Return (x, y) of the center of cell containing provided text 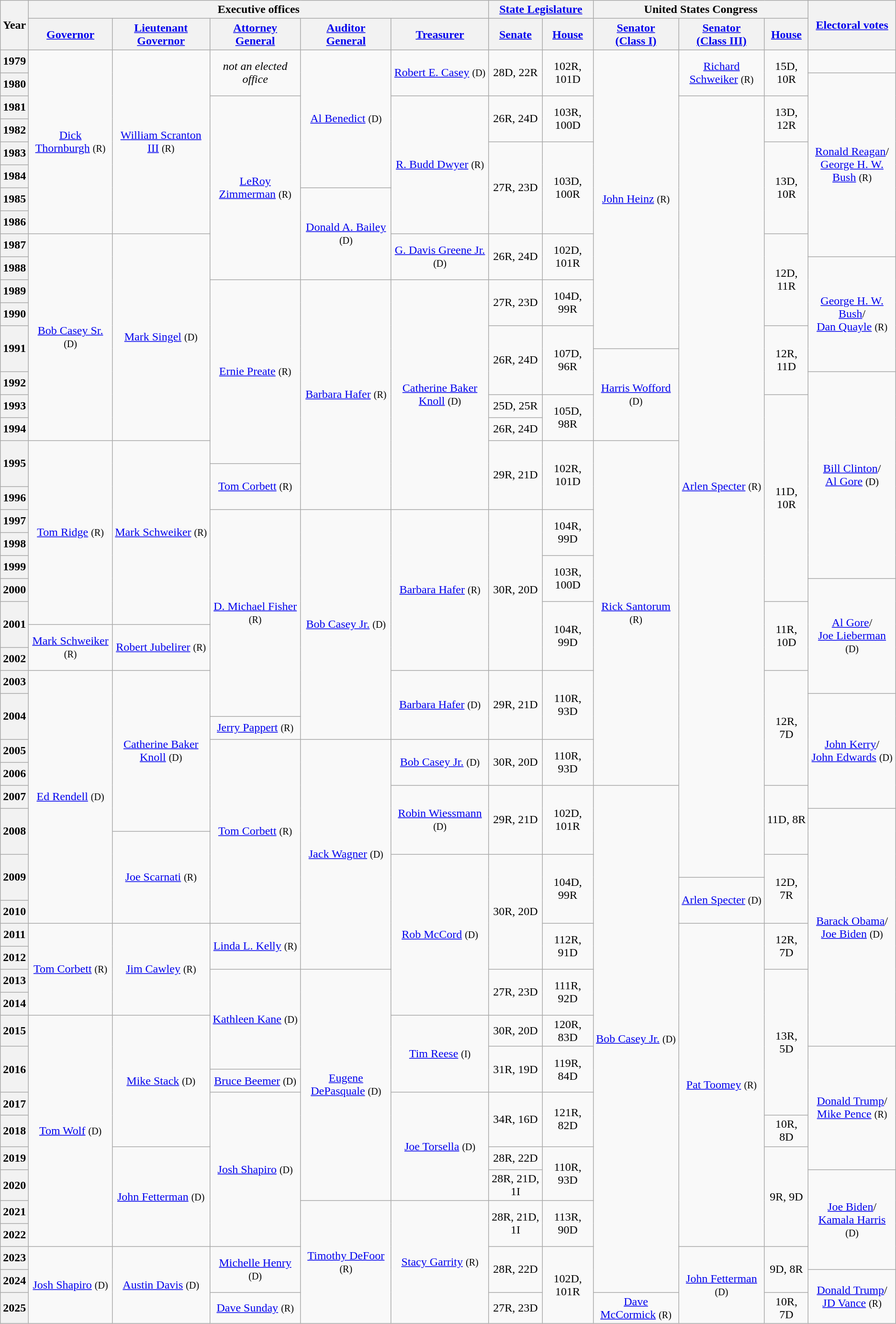
2004 (14, 716)
Robert Jubelirer (R) (161, 647)
12D, 7R (786, 889)
Joe Scarnati (R) (161, 877)
Pat Toomey (R) (722, 1085)
28D, 22R (515, 73)
Dick Thornburgh (R) (71, 142)
Harris Wofford (D) (636, 395)
Austin Davis (D) (161, 1285)
Tom Ridge (R) (71, 532)
1999 (14, 567)
Eugene DePasquale (D) (346, 1085)
10R, 8D (786, 1131)
2014 (14, 1004)
Mark Singel (D) (161, 337)
1980 (14, 84)
15D, 10R (786, 73)
Barbara Hafer (D) (439, 705)
Ernie Preate (R) (255, 372)
1994 (14, 429)
1995 (14, 464)
2018 (14, 1131)
Donald Trump/JD Vance (R) (852, 1297)
9R, 9D (786, 1196)
2008 (14, 831)
11R, 10D (786, 636)
John Kerry/John Edwards (D) (852, 751)
2016 (14, 1069)
not an elected office (255, 73)
13R, 5D (786, 1042)
1982 (14, 130)
State Legislature (541, 10)
120R, 83D (568, 1030)
2012 (14, 958)
United States Congress (701, 10)
2002 (14, 659)
Al Benedict (D) (346, 119)
1998 (14, 544)
Electoral votes (852, 25)
113R, 90D (568, 1223)
121R, 82D (568, 1120)
31R, 19D (515, 1069)
Tom Wolf (D) (71, 1131)
11D, 10R (786, 498)
LieutenantGovernor (161, 34)
1996 (14, 498)
1984 (14, 176)
Rick Santorum (R) (636, 613)
2000 (14, 590)
2015 (14, 1030)
Linda L. Kelly (R) (255, 946)
2010 (14, 912)
Robin Wiessmann (D) (439, 820)
2009 (14, 877)
Stacy Garrity (R) (439, 1262)
Year (14, 25)
2023 (14, 1258)
2005 (14, 751)
1983 (14, 153)
Senator(Class III) (722, 34)
1993 (14, 406)
Timothy DeFoor (R) (346, 1262)
Jack Wagner (D) (346, 854)
Barack Obama/Joe Biden (D) (852, 927)
9D, 8R (786, 1269)
13D, 12R (786, 119)
AuditorGeneral (346, 34)
Ed Rendell (D) (71, 797)
Ronald Reagan/George H. W. Bush (R) (852, 165)
Arlen Specter (D) (722, 900)
AttorneyGeneral (255, 34)
1987 (14, 245)
2024 (14, 1281)
1990 (14, 314)
12D, 11R (786, 280)
12R, 11D (786, 360)
Donald A. Bailey (D) (346, 234)
Dave Sunday (R) (255, 1308)
1989 (14, 291)
Bob Casey Sr. (D) (71, 337)
2021 (14, 1212)
Donald Trump/Mike Pence (R) (852, 1108)
1979 (14, 61)
111R, 92D (568, 992)
Bill Clinton/Al Gore (D) (852, 475)
Kathleen Kane (D) (255, 1019)
LeRoy Zimmerman (R) (255, 188)
1986 (14, 222)
Governor (71, 34)
Senator(Class I) (636, 34)
Arlen Specter (R) (722, 487)
1991 (14, 349)
2017 (14, 1104)
2007 (14, 797)
D. Michael Fisher (R) (255, 613)
Michelle Henry (D) (255, 1269)
Joe Biden/Kamala Harris (D) (852, 1219)
2003 (14, 682)
Mike Stack (D) (161, 1081)
Treasurer (439, 34)
Tim Reese (I) (439, 1053)
George H. W. Bush/Dan Quayle (R) (852, 314)
Al Gore/Joe Lieberman (D) (852, 636)
Joe Torsella (D) (439, 1146)
2013 (14, 981)
2020 (14, 1185)
34R, 16D (515, 1120)
1997 (14, 521)
105D, 98R (568, 418)
Dave McCormick (R) (636, 1308)
25D, 25R (515, 406)
119R, 84D (568, 1069)
103D, 100R (568, 188)
112R, 91D (568, 946)
William Scranton III (R) (161, 142)
Jim Cawley (R) (161, 969)
2022 (14, 1235)
R. Budd Dwyer (R) (439, 165)
Senate (515, 34)
2011 (14, 935)
1981 (14, 107)
1985 (14, 199)
Executive offices (258, 10)
Bruce Beemer (D) (255, 1081)
John Heinz (R) (636, 199)
Rob McCord (D) (439, 935)
107D, 96R (568, 360)
2001 (14, 624)
Jerry Pappert (R) (255, 728)
Robert E. Casey (D) (439, 73)
11D, 8R (786, 820)
10R, 7D (786, 1308)
1992 (14, 383)
13D, 10R (786, 188)
2019 (14, 1158)
G. Davis Greene Jr. (D) (439, 257)
1988 (14, 268)
2025 (14, 1308)
Richard Schweiker (R) (722, 73)
2006 (14, 774)
